Return (x, y) of the center of cell containing provided text 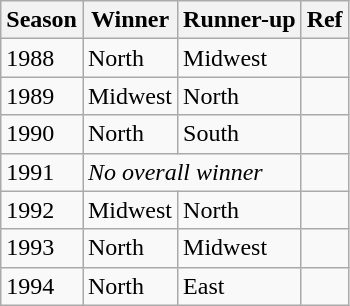
1992 (42, 210)
Winner (130, 20)
East (240, 286)
1988 (42, 58)
Season (42, 20)
1991 (42, 172)
1989 (42, 96)
1993 (42, 248)
Runner-up (240, 20)
Ref (324, 20)
South (240, 134)
1994 (42, 286)
1990 (42, 134)
No overall winner (192, 172)
